For the text-containing cell, return its midpoint in (x, y) coordinate format. 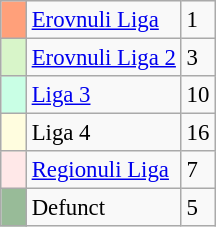
7 (198, 170)
Regionuli Liga (104, 170)
1 (198, 20)
3 (198, 58)
16 (198, 133)
10 (198, 95)
Liga 4 (104, 133)
Erovnuli Liga 2 (104, 58)
Erovnuli Liga (104, 20)
Liga 3 (104, 95)
Defunct (104, 208)
5 (198, 208)
